Search for the cell housing the specified text and yield its [x, y] center coordinate. 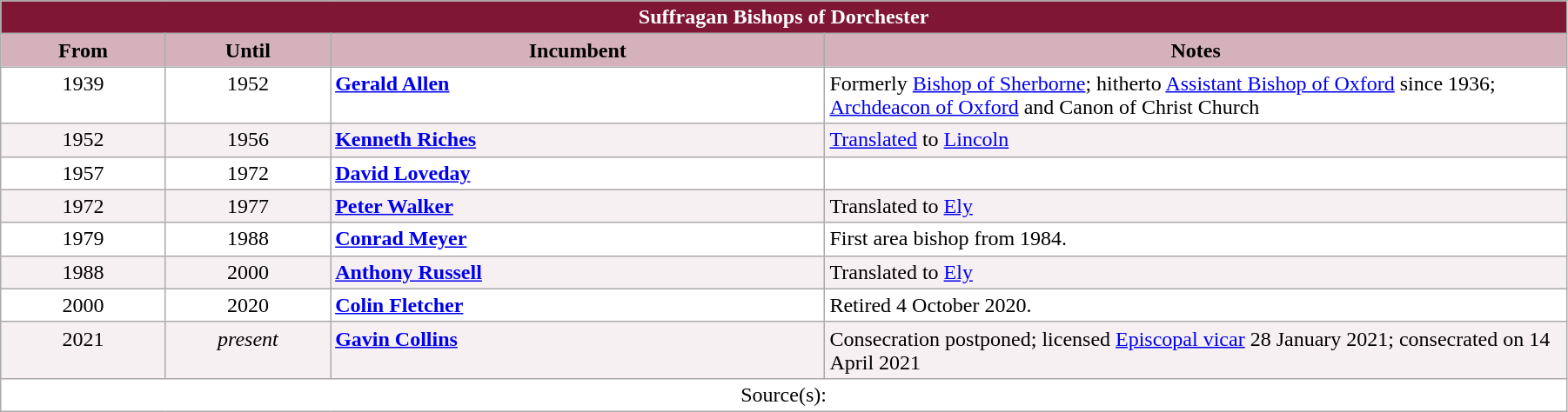
Anthony Russell [578, 272]
Consecration postponed; licensed Episcopal vicar 28 January 2021; consecrated on 14 April 2021 [1196, 349]
Gavin Collins [578, 349]
From [84, 50]
First area bishop from 1984. [1196, 239]
David Loveday [578, 173]
Source(s): [784, 395]
1939 [84, 96]
Suffragan Bishops of Dorchester [784, 17]
2020 [247, 305]
2021 [84, 349]
Notes [1196, 50]
1957 [84, 173]
Colin Fletcher [578, 305]
Kenneth Riches [578, 140]
1956 [247, 140]
Conrad Meyer [578, 239]
Peter Walker [578, 206]
Gerald Allen [578, 96]
1979 [84, 239]
1977 [247, 206]
Formerly Bishop of Sherborne; hitherto Assistant Bishop of Oxford since 1936; Archdeacon of Oxford and Canon of Christ Church [1196, 96]
Incumbent [578, 50]
present [247, 349]
Until [247, 50]
Translated to Lincoln [1196, 140]
Retired 4 October 2020. [1196, 305]
